Provide the [X, Y] coordinate of the cell's center where the given text is located.  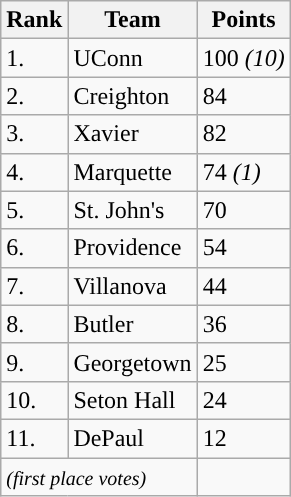
100 (10) [244, 58]
2. [34, 96]
(first place votes) [99, 477]
44 [244, 286]
Rank [34, 20]
74 (1) [244, 172]
7. [34, 286]
Georgetown [132, 362]
5. [34, 210]
12 [244, 438]
3. [34, 134]
DePaul [132, 438]
Xavier [132, 134]
1. [34, 58]
Villanova [132, 286]
82 [244, 134]
11. [34, 438]
Marquette [132, 172]
6. [34, 248]
Seton Hall [132, 400]
Butler [132, 324]
8. [34, 324]
Providence [132, 248]
25 [244, 362]
Creighton [132, 96]
54 [244, 248]
10. [34, 400]
St. John's [132, 210]
9. [34, 362]
Team [132, 20]
84 [244, 96]
24 [244, 400]
70 [244, 210]
UConn [132, 58]
Points [244, 20]
36 [244, 324]
4. [34, 172]
